Output the [X, Y] coordinate of the center of the cell containing the given text.  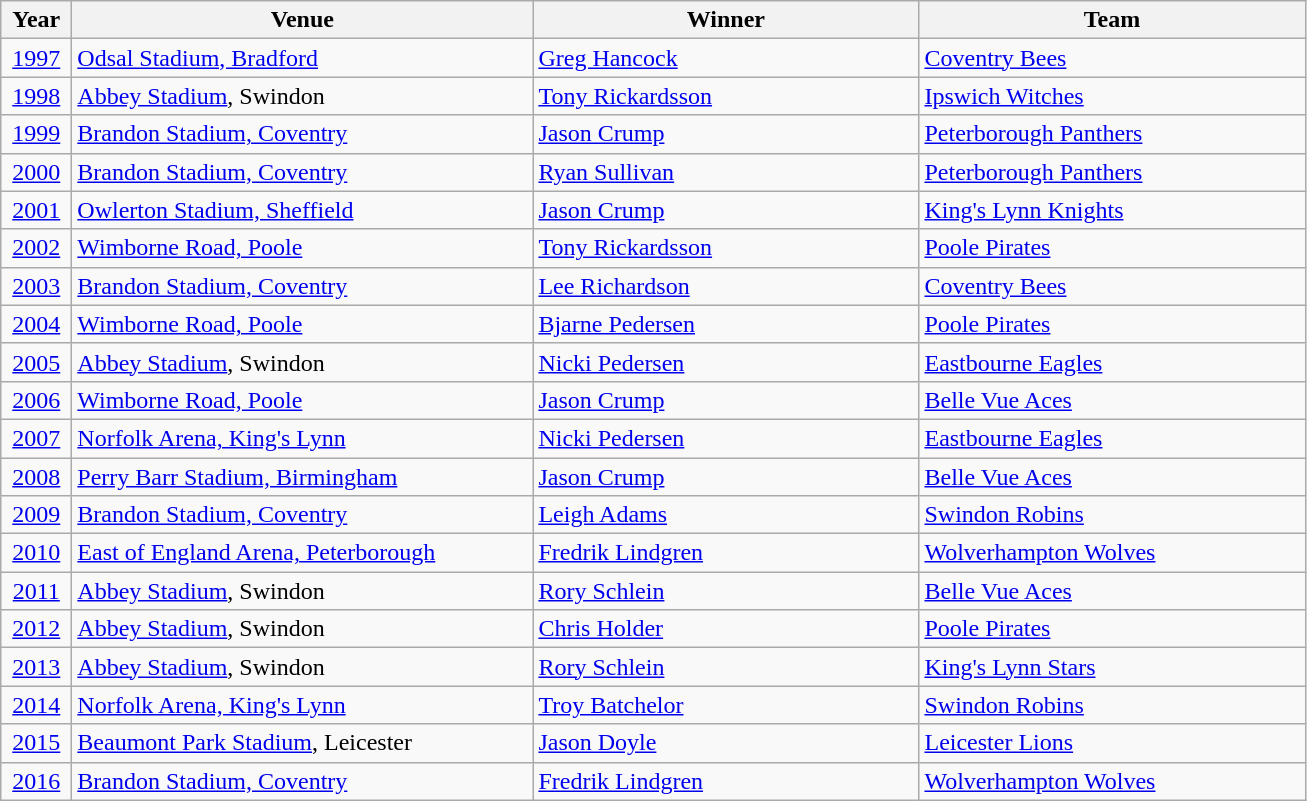
East of England Arena, Peterborough [302, 553]
2009 [36, 515]
2006 [36, 400]
2010 [36, 553]
2007 [36, 438]
2011 [36, 591]
2002 [36, 248]
Lee Richardson [726, 286]
Troy Batchelor [726, 705]
2014 [36, 705]
King's Lynn Stars [1112, 667]
Owlerton Stadium, Sheffield [302, 210]
1999 [36, 134]
Jason Doyle [726, 743]
2005 [36, 362]
Year [36, 20]
2003 [36, 286]
Winner [726, 20]
2013 [36, 667]
Perry Barr Stadium, Birmingham [302, 477]
Ryan Sullivan [726, 172]
Bjarne Pedersen [726, 324]
Odsal Stadium, Bradford [302, 58]
1998 [36, 96]
2016 [36, 781]
2004 [36, 324]
Greg Hancock [726, 58]
Venue [302, 20]
2008 [36, 477]
Leicester Lions [1112, 743]
2000 [36, 172]
Leigh Adams [726, 515]
2012 [36, 629]
Ipswich Witches [1112, 96]
Team [1112, 20]
2001 [36, 210]
Chris Holder [726, 629]
1997 [36, 58]
King's Lynn Knights [1112, 210]
2015 [36, 743]
Beaumont Park Stadium, Leicester [302, 743]
